Search for the cell housing the specified text and yield its [x, y] center coordinate. 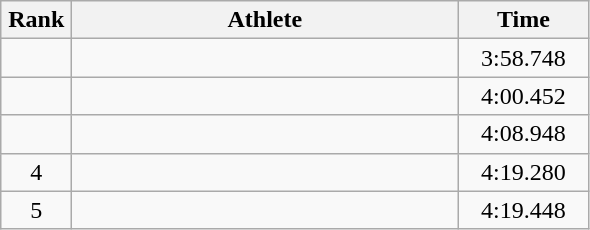
5 [36, 210]
4:19.280 [524, 172]
4:08.948 [524, 134]
4:19.448 [524, 210]
Time [524, 20]
4:00.452 [524, 96]
Rank [36, 20]
Athlete [265, 20]
4 [36, 172]
3:58.748 [524, 58]
